Pinpoint the cell where the given text exists, returning its [x, y] midpoint coordinate. 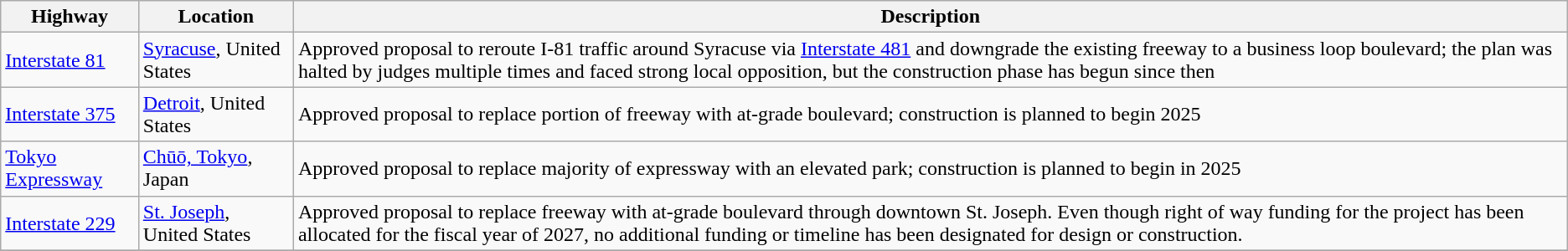
Highway [70, 17]
Interstate 375 [70, 114]
Description [930, 17]
Detroit, United States [216, 114]
Chūō, Tokyo, Japan [216, 169]
Interstate 229 [70, 223]
Location [216, 17]
St. Joseph, United States [216, 223]
Approved proposal to replace majority of expressway with an elevated park; construction is planned to begin in 2025 [930, 169]
Interstate 81 [70, 60]
Tokyo Expressway [70, 169]
Syracuse, United States [216, 60]
Approved proposal to replace portion of freeway with at-grade boulevard; construction is planned to begin 2025 [930, 114]
